From the cell containing the given text, extract its center point as (x, y) coordinate. 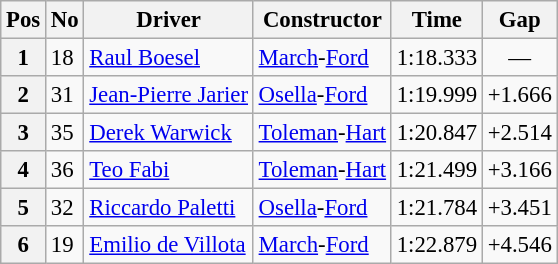
18 (65, 58)
Gap (520, 20)
Riccardo Paletti (168, 208)
19 (65, 245)
5 (24, 208)
Jean-Pierre Jarier (168, 95)
+3.166 (520, 170)
1:20.847 (436, 133)
Derek Warwick (168, 133)
1:19.999 (436, 95)
+3.451 (520, 208)
Pos (24, 20)
Constructor (322, 20)
1 (24, 58)
1:18.333 (436, 58)
— (520, 58)
31 (65, 95)
1:21.499 (436, 170)
35 (65, 133)
4 (24, 170)
3 (24, 133)
Time (436, 20)
Raul Boesel (168, 58)
2 (24, 95)
1:21.784 (436, 208)
6 (24, 245)
32 (65, 208)
36 (65, 170)
+4.546 (520, 245)
+2.514 (520, 133)
Teo Fabi (168, 170)
No (65, 20)
+1.666 (520, 95)
Emilio de Villota (168, 245)
1:22.879 (436, 245)
Driver (168, 20)
